Locate the cell with the specified text and output its (x, y) center coordinate. 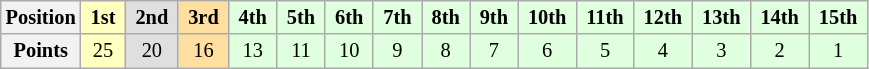
Points (41, 51)
5th (301, 17)
9th (494, 17)
8th (446, 17)
6th (349, 17)
3rd (203, 17)
20 (152, 51)
15th (838, 17)
11 (301, 51)
1st (104, 17)
13th (721, 17)
7 (494, 51)
2nd (152, 17)
Position (41, 17)
14th (779, 17)
13 (253, 51)
10 (349, 51)
1 (838, 51)
9 (397, 51)
8 (446, 51)
2 (779, 51)
10th (547, 17)
25 (104, 51)
6 (547, 51)
11th (604, 17)
4 (663, 51)
5 (604, 51)
16 (203, 51)
3 (721, 51)
12th (663, 17)
4th (253, 17)
7th (397, 17)
